Capture the cell that displays the provided text and extract its [X, Y] central coordinate. 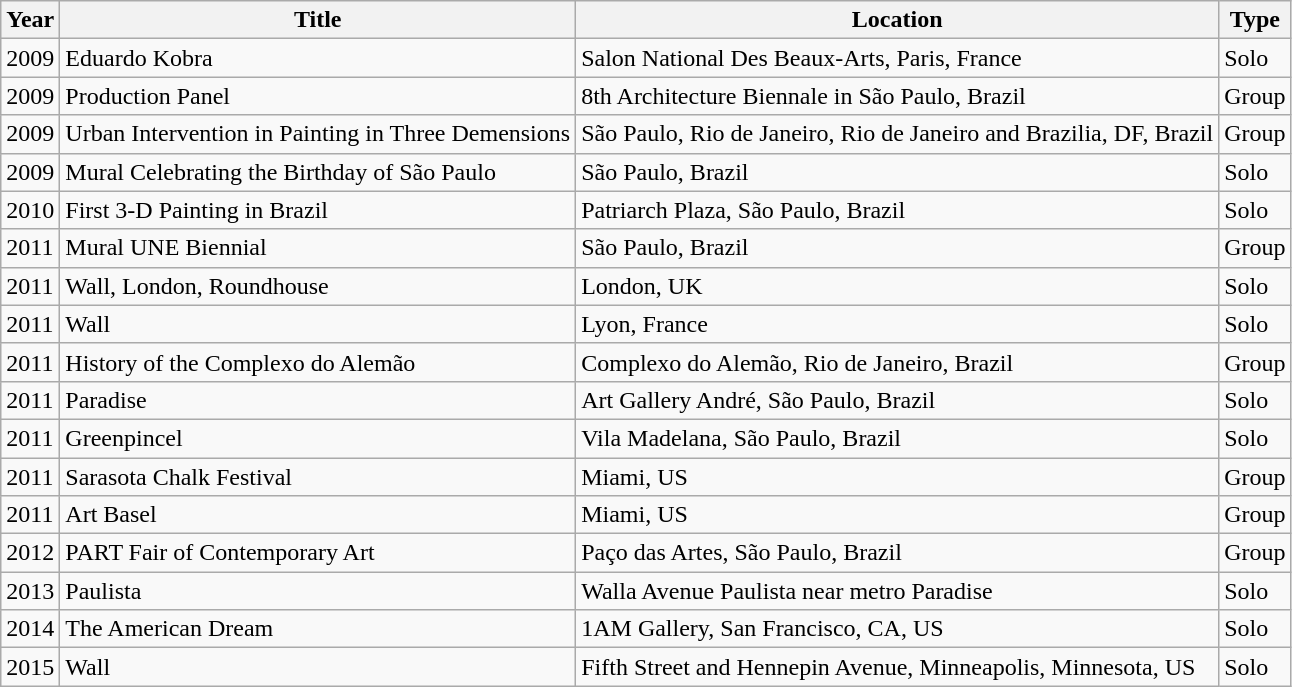
Paulista [318, 591]
8th Architecture Biennale in São Paulo, Brazil [898, 96]
Greenpincel [318, 438]
1AM Gallery, San Francisco, CA, US [898, 629]
The American Dream [318, 629]
São Paulo, Rio de Janeiro, Rio de Janeiro and Brazilia, DF, Brazil [898, 134]
Location [898, 20]
Sarasota Chalk Festival [318, 477]
2012 [30, 553]
Complexo do Alemão, Rio de Janeiro, Brazil [898, 362]
Year [30, 20]
Lyon, France [898, 324]
2013 [30, 591]
Fifth Street and Hennepin Avenue, Minneapolis, Minnesota, US [898, 667]
Wall, London, Roundhouse [318, 286]
Type [1255, 20]
London, UK [898, 286]
Art Basel [318, 515]
Paço das Artes, São Paulo, Brazil [898, 553]
Vila Madelana, São Paulo, Brazil [898, 438]
PART Fair of Contemporary Art [318, 553]
Eduardo Kobra [318, 58]
Production Panel [318, 96]
History of the Complexo do Alemão [318, 362]
First 3-D Painting in Brazil [318, 210]
Art Gallery André, São Paulo, Brazil [898, 400]
Patriarch Plaza, São Paulo, Brazil [898, 210]
2010 [30, 210]
Salon National Des Beaux-Arts, Paris, France [898, 58]
2014 [30, 629]
Paradise [318, 400]
Mural UNE Biennial [318, 248]
2015 [30, 667]
Mural Celebrating the Birthday of São Paulo [318, 172]
Title [318, 20]
Urban Intervention in Painting in Three Demensions [318, 134]
Walla Avenue Paulista near metro Paradise [898, 591]
